Search for the cell housing the specified text and yield its (X, Y) center coordinate. 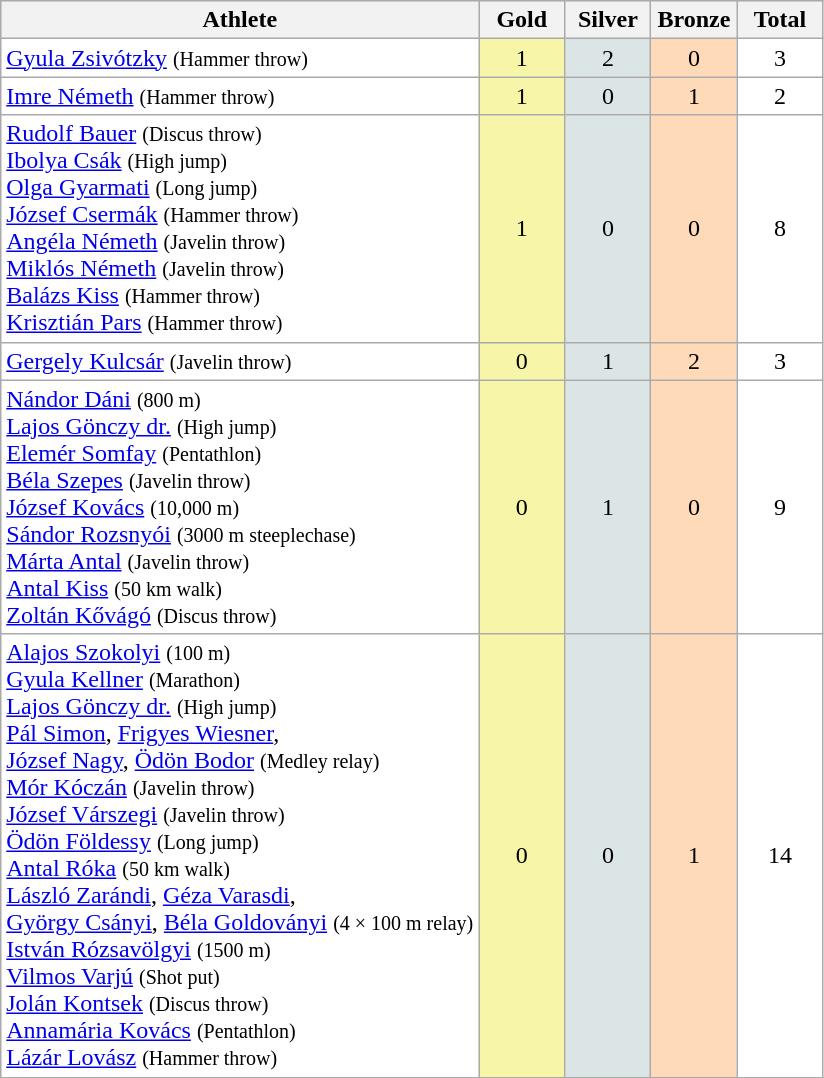
8 (780, 228)
Imre Németh (Hammer throw) (240, 96)
9 (780, 507)
Total (780, 20)
Gergely Kulcsár (Javelin throw) (240, 361)
Silver (608, 20)
Bronze (694, 20)
Gold (522, 20)
Gyula Zsivótzky (Hammer throw) (240, 58)
Athlete (240, 20)
14 (780, 856)
